Scan for the cell matching the given text and deliver its (x, y) coordinate at center. 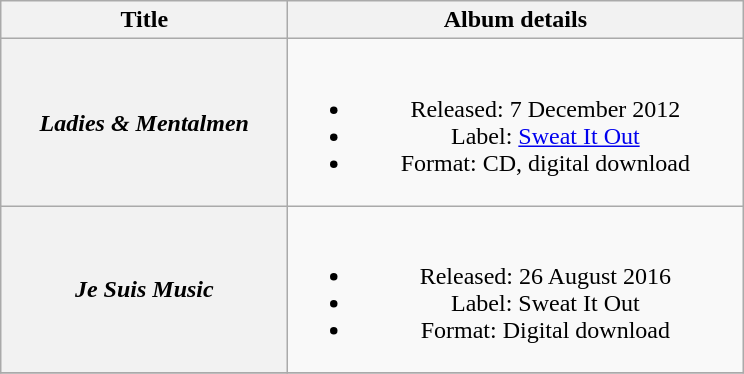
Ladies & Mentalmen (144, 122)
Je Suis Music (144, 290)
Title (144, 20)
Released: 26 August 2016Label: Sweat It OutFormat: Digital download (516, 290)
Released: 7 December 2012Label: Sweat It OutFormat: CD, digital download (516, 122)
Album details (516, 20)
